From the cell containing the given text, extract its center point as (X, Y) coordinate. 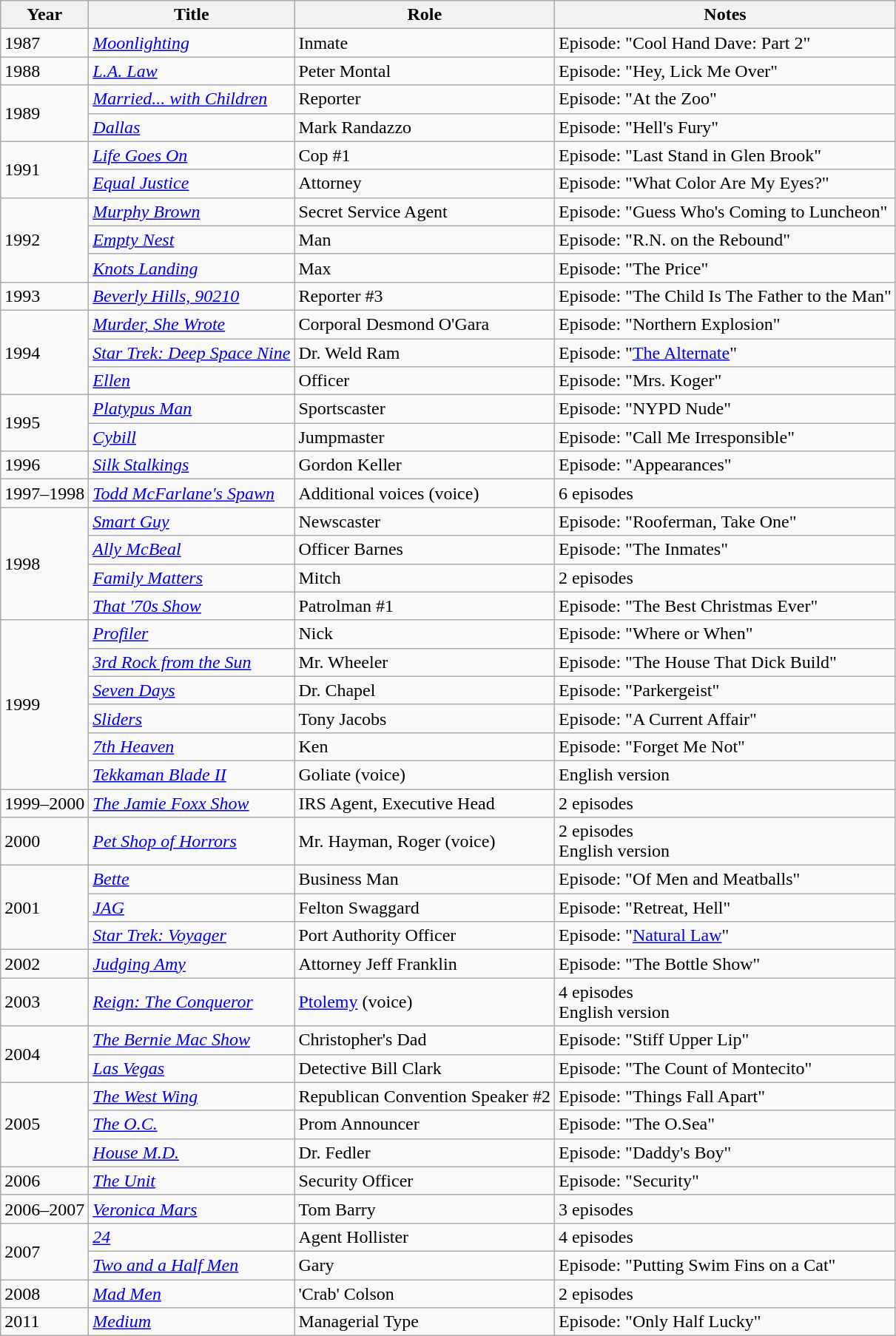
Year (44, 15)
The West Wing (192, 1096)
Newscaster (425, 522)
The Jamie Foxx Show (192, 803)
Business Man (425, 880)
The O.C. (192, 1124)
Episode: "Only Half Lucky" (725, 1322)
Inmate (425, 43)
Tony Jacobs (425, 718)
Las Vegas (192, 1068)
Episode: "The O.Sea" (725, 1124)
Ally McBeal (192, 550)
Title (192, 15)
Episode: "Call Me Irresponsible" (725, 437)
1999–2000 (44, 803)
Profiler (192, 634)
Port Authority Officer (425, 936)
Episode: "Appearances" (725, 465)
Episode: "Retreat, Hell" (725, 908)
1999 (44, 704)
Episode: "A Current Affair" (725, 718)
Knots Landing (192, 268)
Episode: "Guess Who's Coming to Luncheon" (725, 212)
The Bernie Mac Show (192, 1040)
4 episodesEnglish version (725, 1002)
Equal Justice (192, 183)
Episode: "The Inmates" (725, 550)
Episode: "Last Stand in Glen Brook" (725, 155)
Star Trek: Deep Space Nine (192, 353)
2011 (44, 1322)
2005 (44, 1124)
Attorney Jeff Franklin (425, 964)
2008 (44, 1294)
Corporal Desmond O'Gara (425, 324)
2006 (44, 1181)
7th Heaven (192, 746)
Pet Shop of Horrors (192, 842)
Empty Nest (192, 240)
3rd Rock from the Sun (192, 662)
1991 (44, 169)
Cybill (192, 437)
Episode: "The Child Is The Father to the Man" (725, 296)
Silk Stalkings (192, 465)
1998 (44, 564)
Tom Barry (425, 1209)
Episode: "The Count of Montecito" (725, 1068)
Episode: "Hell's Fury" (725, 127)
'Crab' Colson (425, 1294)
English version (725, 775)
Episode: "Rooferman, Take One" (725, 522)
2003 (44, 1002)
Mr. Wheeler (425, 662)
Dallas (192, 127)
Additional voices (voice) (425, 493)
Goliate (voice) (425, 775)
1992 (44, 240)
Peter Montal (425, 71)
Life Goes On (192, 155)
2006–2007 (44, 1209)
Episode: "At the Zoo" (725, 99)
Seven Days (192, 690)
1994 (44, 352)
House M.D. (192, 1153)
Episode: "Parkergeist" (725, 690)
Dr. Weld Ram (425, 353)
2000 (44, 842)
Cop #1 (425, 155)
Detective Bill Clark (425, 1068)
Patrolman #1 (425, 606)
Attorney (425, 183)
1987 (44, 43)
Mark Randazzo (425, 127)
Murder, She Wrote (192, 324)
Episode: "Where or When" (725, 634)
Tekkaman Blade II (192, 775)
Episode: "Putting Swim Fins on a Cat" (725, 1265)
Veronica Mars (192, 1209)
6 episodes (725, 493)
Star Trek: Voyager (192, 936)
1997–1998 (44, 493)
Episode: "Security" (725, 1181)
Ellen (192, 381)
Ptolemy (voice) (425, 1002)
Mitch (425, 578)
Medium (192, 1322)
Platypus Man (192, 409)
JAG (192, 908)
Man (425, 240)
24 (192, 1237)
Episode: "What Color Are My Eyes?" (725, 183)
Reporter #3 (425, 296)
4 episodes (725, 1237)
Moonlighting (192, 43)
Family Matters (192, 578)
1995 (44, 423)
Episode: "Things Fall Apart" (725, 1096)
Agent Hollister (425, 1237)
Mad Men (192, 1294)
Bette (192, 880)
Episode: "The Price" (725, 268)
Notes (725, 15)
Episode: "The Alternate" (725, 353)
Reporter (425, 99)
Dr. Chapel (425, 690)
Smart Guy (192, 522)
Secret Service Agent (425, 212)
Mr. Hayman, Roger (voice) (425, 842)
Murphy Brown (192, 212)
Todd McFarlane's Spawn (192, 493)
Episode: "NYPD Nude" (725, 409)
Christopher's Dad (425, 1040)
Felton Swaggard (425, 908)
Episode: "Mrs. Koger" (725, 381)
Officer (425, 381)
Episode: "Of Men and Meatballs" (725, 880)
Sportscaster (425, 409)
2002 (44, 964)
2007 (44, 1251)
Republican Convention Speaker #2 (425, 1096)
Married... with Children (192, 99)
Jumpmaster (425, 437)
Episode: "Northern Explosion" (725, 324)
2004 (44, 1054)
Two and a Half Men (192, 1265)
Episode: "Stiff Upper Lip" (725, 1040)
3 episodes (725, 1209)
Ken (425, 746)
Episode: "Forget Me Not" (725, 746)
Beverly Hills, 90210 (192, 296)
Judging Amy (192, 964)
1996 (44, 465)
The Unit (192, 1181)
Max (425, 268)
Security Officer (425, 1181)
1988 (44, 71)
Episode: "Daddy's Boy" (725, 1153)
Prom Announcer (425, 1124)
Managerial Type (425, 1322)
Episode: "Hey, Lick Me Over" (725, 71)
Role (425, 15)
Reign: The Conqueror (192, 1002)
1993 (44, 296)
IRS Agent, Executive Head (425, 803)
Sliders (192, 718)
L.A. Law (192, 71)
2001 (44, 908)
Officer Barnes (425, 550)
Episode: "Natural Law" (725, 936)
That '70s Show (192, 606)
1989 (44, 113)
Dr. Fedler (425, 1153)
Episode: "The House That Dick Build" (725, 662)
2 episodesEnglish version (725, 842)
Episode: "Cool Hand Dave: Part 2" (725, 43)
Episode: "The Bottle Show" (725, 964)
Gary (425, 1265)
Episode: "R.N. on the Rebound" (725, 240)
Gordon Keller (425, 465)
Episode: "The Best Christmas Ever" (725, 606)
Nick (425, 634)
